Capture the cell that displays the provided text and extract its (X, Y) central coordinate. 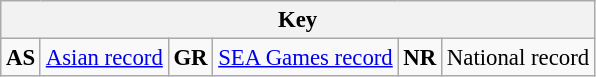
NR (420, 58)
Key (298, 20)
National record (518, 58)
GR (190, 58)
SEA Games record (306, 58)
AS (21, 58)
Asian record (104, 58)
